Find where the given text appears and provide that cell's center as (x, y) coordinate. 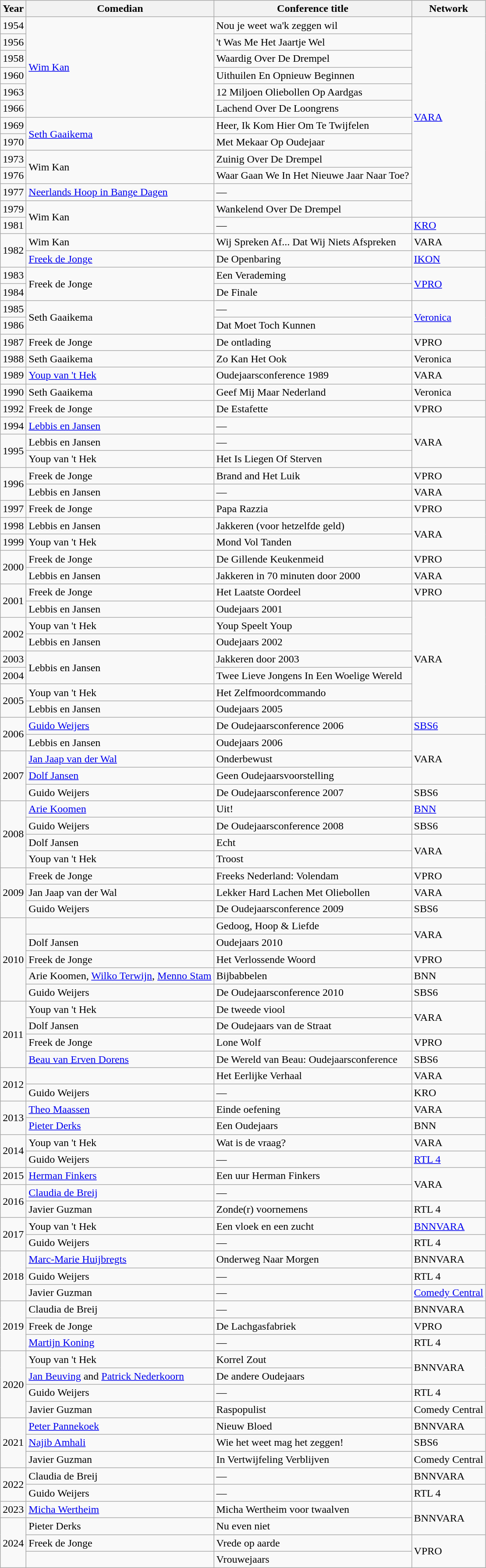
Theo Maassen (120, 1109)
1979 (13, 209)
Freeks Nederland: Volendam (313, 876)
De Gillende Keukenmeid (313, 559)
1985 (13, 309)
1969 (13, 125)
Jakkeren (voor hetzelfde geld) (313, 526)
Korrel Zout (313, 1359)
Year (13, 9)
2004 (13, 676)
1983 (13, 276)
De Oudejaarsconference 2006 (313, 726)
De Oudejaarsconference 2009 (313, 909)
2006 (13, 734)
2011 (13, 1034)
Wankelend Over De Drempel (313, 209)
Dat Moet Toch Kunnen (313, 326)
Jakkeren door 2003 (313, 659)
Onderbewust (313, 759)
Brand and Het Luik (313, 475)
Zonde(r) voornemens (313, 1209)
Jakkeren in 70 minuten door 2000 (313, 576)
2024 (13, 1543)
1992 (13, 409)
2008 (13, 834)
2012 (13, 1084)
Wie het weet mag het zeggen! (313, 1443)
2007 (13, 776)
Nou je weet wa'k zeggen wil (313, 25)
2000 (13, 567)
1989 (13, 375)
Oudejaars 2005 (313, 709)
2001 (13, 601)
Jan Beuving and Patrick Nederkoorn (120, 1376)
Herman Finkers (120, 1176)
1994 (13, 425)
Onderweg Naar Morgen (313, 1259)
2010 (13, 959)
2017 (13, 1234)
Geef Mij Maar Nederland (313, 392)
Einde oefening (313, 1109)
Youp Speelt Youp (313, 626)
De andere Oudejaars (313, 1376)
Micha Wertheim voor twaalven (313, 1509)
Najib Amhali (120, 1443)
1958 (13, 59)
1987 (13, 342)
Het Laatste Oordeel (313, 592)
In Vertwijfeling Verblijven (313, 1459)
Marc-Marie Huijbregts (120, 1259)
1954 (13, 25)
Vrouwejaars (313, 1560)
Bijbabbelen (313, 976)
Het Zelfmoordcommando (313, 692)
De Openbaring (313, 259)
1996 (13, 484)
1973 (13, 159)
2002 (13, 634)
Met Mekaar Op Oudejaar (313, 142)
Lachend Over De Loongrens (313, 109)
Vrede op aarde (313, 1543)
Geen Oudejaarsvoorstelling (313, 776)
1995 (13, 450)
1956 (13, 42)
Een Verademing (313, 276)
Zuinig Over De Drempel (313, 159)
2020 (13, 1384)
Oudejaars 2001 (313, 609)
Arie Koomen, Wilko Terwijn, Menno Stam (120, 976)
De Oudejaarsconference 2008 (313, 826)
2013 (13, 1118)
De Lachgasfabriek (313, 1326)
Oudejaars 2010 (313, 942)
Nu even niet (313, 1526)
Network (449, 9)
De Finale (313, 292)
De Estafette (313, 409)
1966 (13, 109)
1970 (13, 142)
Oudejaars 2002 (313, 642)
De Oudejaars van de Straat (313, 1026)
Een vloek en een zucht (313, 1226)
2018 (13, 1276)
2003 (13, 659)
Martijn Koning (120, 1343)
1998 (13, 526)
De ontlading (313, 342)
1981 (13, 226)
Oudejaars 2006 (313, 743)
2014 (13, 1151)
Het Verlossende Woord (313, 959)
1999 (13, 542)
2021 (13, 1443)
De tweede viool (313, 1009)
Waar Gaan We In Het Nieuwe Jaar Naar Toe? (313, 175)
Peter Pannekoek (120, 1426)
2016 (13, 1201)
Lone Wolf (313, 1043)
Uit! (313, 809)
1990 (13, 392)
Nieuw Bloed (313, 1426)
Echt (313, 842)
Twee Lieve Jongens In Een Woelige Wereld (313, 676)
Gedoog, Hoop & Liefde (313, 926)
Het Is Liegen Of Sterven (313, 459)
2023 (13, 1509)
De Wereld van Beau: Oudejaarsconference (313, 1059)
Mond Vol Tanden (313, 542)
Zo Kan Het Ook (313, 359)
't Was Me Het Jaartje Wel (313, 42)
12 Miljoen Oliebollen Op Aardgas (313, 92)
De Oudejaarsconference 2010 (313, 992)
Oudejaarsconference 1989 (313, 375)
Micha Wertheim (120, 1509)
Wij Spreken Af... Dat Wij Niets Afspreken (313, 242)
2009 (13, 892)
Raspopulist (313, 1409)
1960 (13, 75)
2015 (13, 1176)
Troost (313, 859)
Het Eerlijke Verhaal (313, 1076)
1977 (13, 192)
Een uur Herman Finkers (313, 1176)
2005 (13, 701)
1963 (13, 92)
1988 (13, 359)
1986 (13, 326)
Papa Razzia (313, 509)
Waardig Over De Drempel (313, 59)
1997 (13, 509)
Een Oudejaars (313, 1126)
Comedian (120, 9)
IKON (449, 259)
1976 (13, 175)
Lekker Hard Lachen Met Oliebollen (313, 892)
Conference title (313, 9)
Uithuilen En Opnieuw Beginnen (313, 75)
Wat is de vraag? (313, 1143)
Heer, Ik Kom Hier Om Te Twijfelen (313, 125)
De Oudejaarsconference 2007 (313, 793)
Neerlands Hoop in Bange Dagen (120, 192)
1982 (13, 251)
2022 (13, 1484)
Arie Koomen (120, 809)
2019 (13, 1326)
1984 (13, 292)
Beau van Erven Dorens (120, 1059)
